Output the (x, y) coordinate of the center of the cell containing the given text.  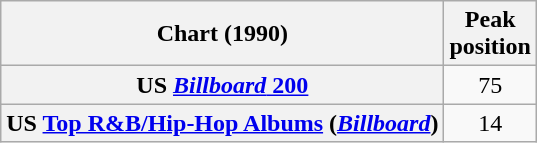
Chart (1990) (222, 34)
US Billboard 200 (222, 85)
Peakposition (490, 34)
75 (490, 85)
US Top R&B/Hip-Hop Albums (Billboard) (222, 123)
14 (490, 123)
